Pinpoint the cell where the given text exists, returning its (x, y) midpoint coordinate. 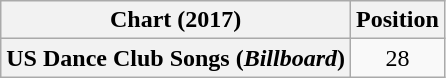
US Dance Club Songs (Billboard) (176, 58)
Chart (2017) (176, 20)
Position (398, 20)
28 (398, 58)
